Extract the [x, y] coordinate from the center of the cell holding the provided text.  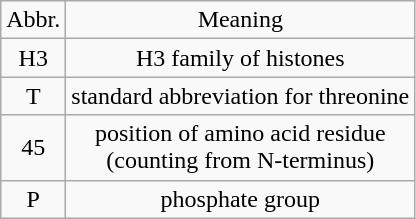
P [34, 199]
H3 family of histones [240, 58]
phosphate group [240, 199]
45 [34, 148]
Abbr. [34, 20]
standard abbreviation for threonine [240, 96]
H3 [34, 58]
T [34, 96]
position of amino acid residue(counting from N-terminus) [240, 148]
Meaning [240, 20]
